Find where the given text appears and provide that cell's center as [x, y] coordinate. 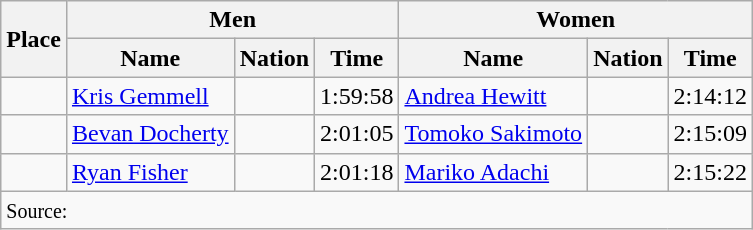
Kris Gemmell [150, 96]
Men [232, 20]
Women [576, 20]
Mariko Adachi [494, 172]
1:59:58 [357, 96]
Place [34, 39]
Andrea Hewitt [494, 96]
2:01:05 [357, 134]
Bevan Docherty [150, 134]
2:15:22 [710, 172]
2:15:09 [710, 134]
Tomoko Sakimoto [494, 134]
2:01:18 [357, 172]
Ryan Fisher [150, 172]
Source: [377, 210]
2:14:12 [710, 96]
